Extract the (x, y) coordinate from the center of the cell holding the provided text.  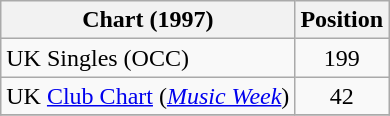
UK Club Chart (Music Week) (148, 96)
Chart (1997) (148, 20)
199 (342, 58)
42 (342, 96)
UK Singles (OCC) (148, 58)
Position (342, 20)
